Return [X, Y] of the center of cell containing provided text 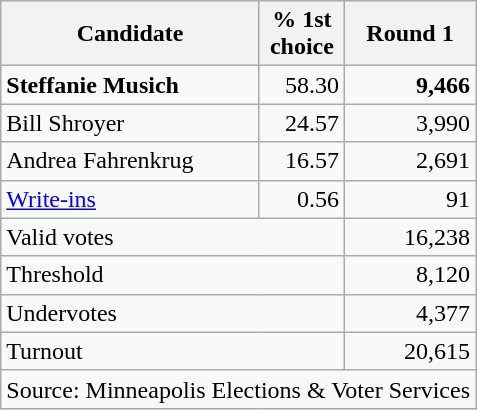
0.56 [302, 199]
16.57 [302, 161]
Andrea Fahrenkrug [130, 161]
Bill Shroyer [130, 123]
Threshold [173, 275]
Candidate [130, 34]
% 1stchoice [302, 34]
Steffanie Musich [130, 85]
2,691 [410, 161]
3,990 [410, 123]
Valid votes [173, 237]
Round 1 [410, 34]
16,238 [410, 237]
Undervotes [173, 313]
Turnout [173, 351]
8,120 [410, 275]
58.30 [302, 85]
91 [410, 199]
9,466 [410, 85]
4,377 [410, 313]
Source: Minneapolis Elections & Voter Services [238, 389]
20,615 [410, 351]
Write-ins [130, 199]
24.57 [302, 123]
